Identify which cell holds the provided text, then report its (x, y) central coordinate. 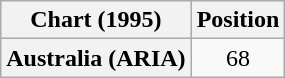
Chart (1995) (96, 20)
Position (238, 20)
68 (238, 58)
Australia (ARIA) (96, 58)
